Capture the cell that displays the provided text and extract its (x, y) central coordinate. 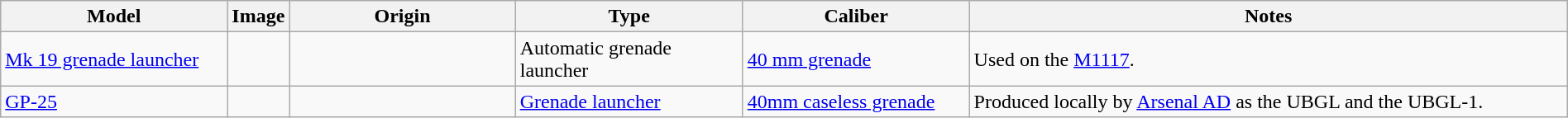
Origin (402, 17)
Automatic grenade launcher (629, 59)
Produced locally by Arsenal AD as the UBGL and the UBGL-1. (1269, 101)
Caliber (856, 17)
Used on the M1117. (1269, 59)
40 mm grenade (856, 59)
40mm caseless grenade (856, 101)
Mk 19 grenade launcher (114, 59)
Type (629, 17)
GP-25 (114, 101)
Model (114, 17)
Grenade launcher (629, 101)
Image (258, 17)
Notes (1269, 17)
